Search for the cell housing the specified text and yield its (X, Y) center coordinate. 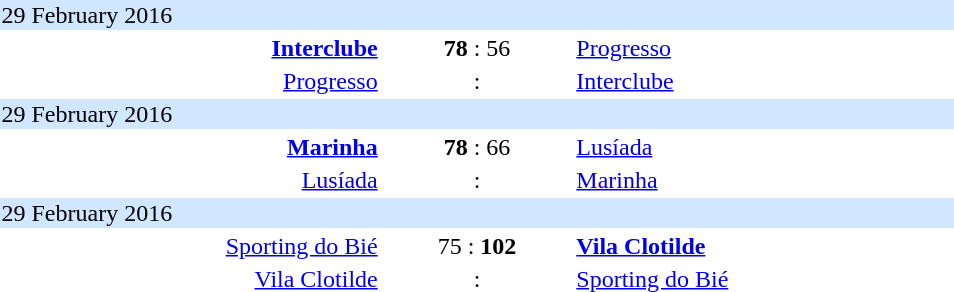
78 : 66 (477, 147)
Sporting do Bié (190, 246)
75 : 102 (477, 246)
Vila Clotilde (764, 246)
78 : 56 (477, 48)
